Extract the (X, Y) coordinate from the center of the cell holding the provided text.  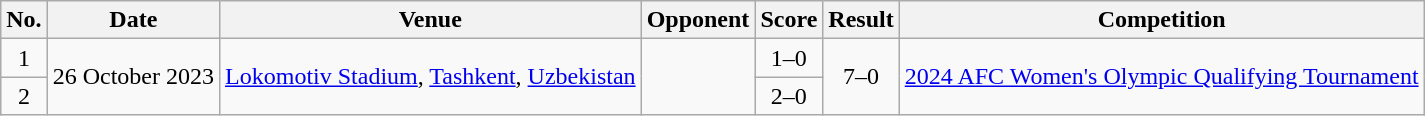
Competition (1162, 20)
2–0 (789, 96)
26 October 2023 (133, 77)
2024 AFC Women's Olympic Qualifying Tournament (1162, 77)
Date (133, 20)
7–0 (861, 77)
Result (861, 20)
Lokomotiv Stadium, Tashkent, Uzbekistan (431, 77)
No. (24, 20)
Opponent (698, 20)
2 (24, 96)
Venue (431, 20)
Score (789, 20)
1 (24, 58)
1–0 (789, 58)
